Detect which cell encompasses the target text, then output its [x, y] center coordinate. 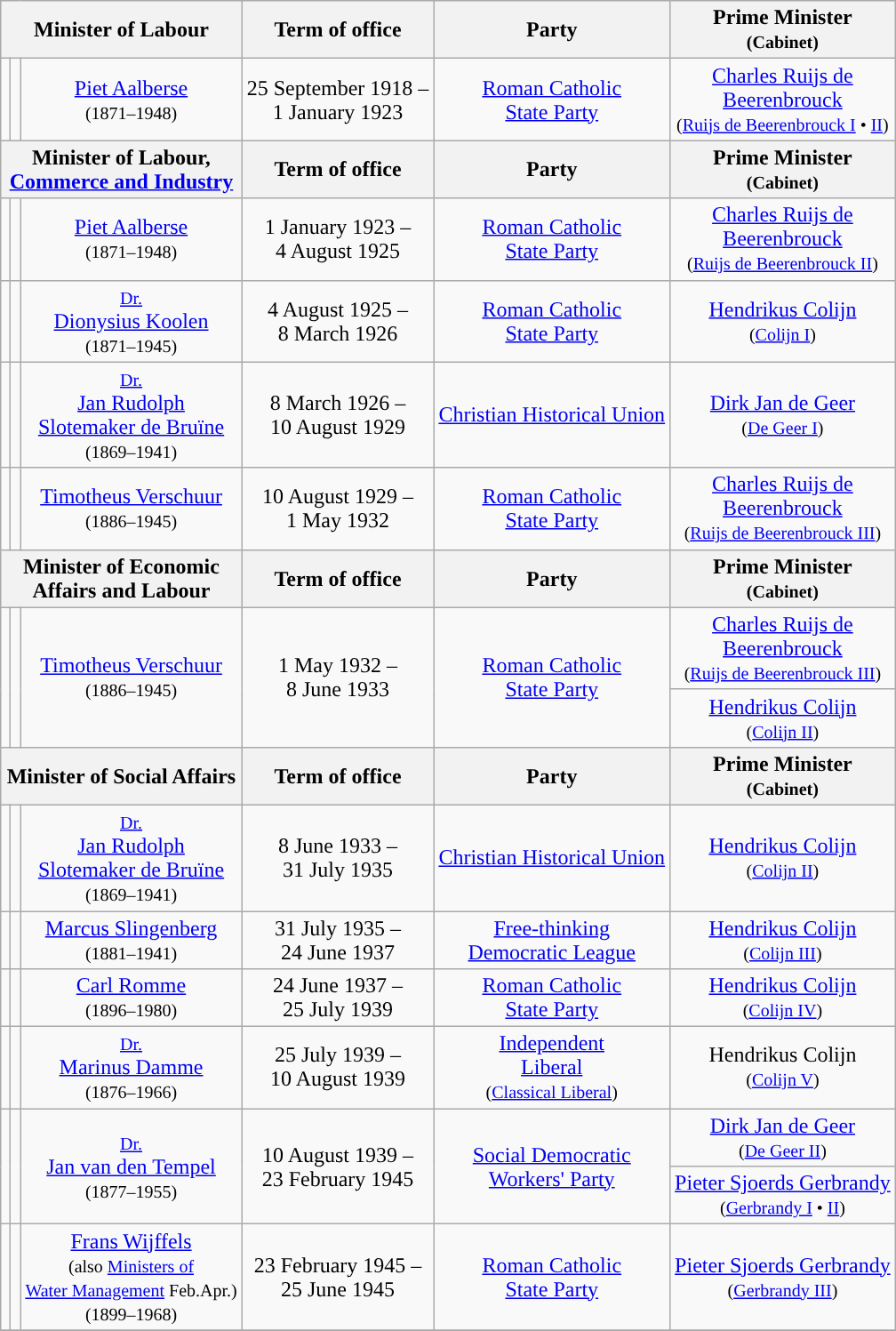
Social Democratic Workers' Party [552, 1167]
8 June 1933 – 31 July 1935 [338, 857]
Dirk Jan de Geer (De Geer I) [783, 414]
23 February 1945 – 25 June 1945 [338, 1277]
10 August 1939 – 23 February 1945 [338, 1167]
Hendrikus Colijn (Colijn V) [783, 1068]
Charles Ruijs de Beerenbrouck (Ruijs de Beerenbrouck II) [783, 239]
Dr. Marinus Damme (1876–1966) [132, 1068]
Minister of Labour, Commerce and Industry [121, 169]
Minister of Social Affairs [121, 775]
Hendrikus Colijn (Colijn IV) [783, 998]
Marcus Slingenberg (1881–1941) [132, 939]
Pieter Sjoerds Gerbrandy (Gerbrandy III) [783, 1277]
25 September 1918 – 1 January 1923 [338, 100]
Dirk Jan de Geer (De Geer II) [783, 1138]
31 July 1935 – 24 June 1937 [338, 939]
1 January 1923 – 4 August 1925 [338, 239]
4 August 1925 – 8 March 1926 [338, 321]
8 March 1926 – 10 August 1929 [338, 414]
Dr. Jan van den Tempel (1877–1955) [132, 1167]
Hendrikus Colijn (Colijn III) [783, 939]
Minister of Labour [121, 30]
Carl Romme (1896–1980) [132, 998]
Pieter Sjoerds Gerbrandy (Gerbrandy I • II) [783, 1195]
Dr. Dionysius Koolen (1871–1945) [132, 321]
25 July 1939 – 10 August 1939 [338, 1068]
Minister of Economic Affairs and Labour [121, 578]
24 June 1937 – 25 July 1939 [338, 998]
Frans Wijffels (also Ministers of Water Management Feb.Apr.) (1899–1968) [132, 1277]
Independent Liberal (Classical Liberal) [552, 1068]
Charles Ruijs de Beerenbrouck (Ruijs de Beerenbrouck I • II) [783, 100]
Hendrikus Colijn (Colijn I) [783, 321]
Free-thinking Democratic League [552, 939]
10 August 1929 – 1 May 1932 [338, 509]
1 May 1932 – 8 June 1933 [338, 678]
